Find where the given text appears and provide that cell's center as [x, y] coordinate. 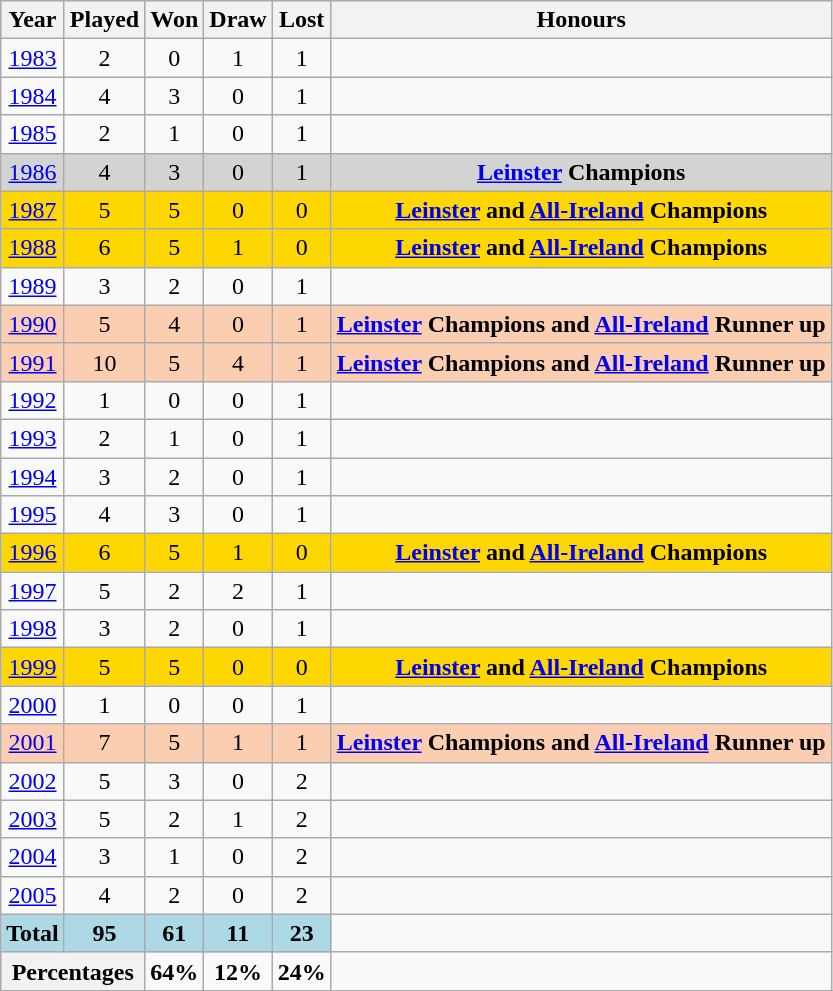
95 [104, 933]
Played [104, 20]
1990 [33, 324]
1984 [33, 96]
Total [33, 933]
64% [174, 971]
Percentages [73, 971]
1996 [33, 553]
1991 [33, 362]
2000 [33, 705]
Year [33, 20]
24% [302, 971]
1999 [33, 667]
23 [302, 933]
2005 [33, 895]
2002 [33, 781]
Lost [302, 20]
1985 [33, 134]
1983 [33, 58]
11 [238, 933]
Leinster Champions [581, 172]
1993 [33, 438]
1998 [33, 629]
1986 [33, 172]
7 [104, 743]
Won [174, 20]
1992 [33, 400]
2001 [33, 743]
Draw [238, 20]
1994 [33, 477]
1995 [33, 515]
2003 [33, 819]
61 [174, 933]
1987 [33, 210]
1988 [33, 248]
12% [238, 971]
Honours [581, 20]
2004 [33, 857]
1997 [33, 591]
10 [104, 362]
1989 [33, 286]
